From the cell containing the given text, extract its center point as [x, y] coordinate. 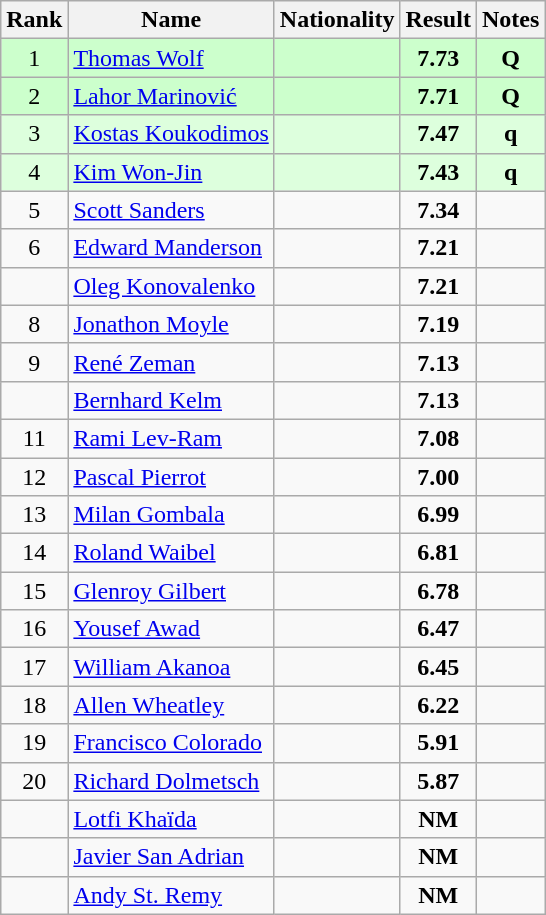
Glenroy Gilbert [171, 591]
Allen Wheatley [171, 705]
6.22 [438, 705]
Lahor Marinović [171, 96]
Jonathon Moyle [171, 324]
3 [34, 134]
4 [34, 172]
Edward Manderson [171, 248]
7.47 [438, 134]
7.73 [438, 58]
Name [171, 20]
11 [34, 438]
Scott Sanders [171, 210]
6.81 [438, 553]
Pascal Pierrot [171, 477]
Bernhard Kelm [171, 400]
Thomas Wolf [171, 58]
6.99 [438, 515]
5.91 [438, 743]
Javier San Adrian [171, 857]
2 [34, 96]
7.43 [438, 172]
Yousef Awad [171, 629]
16 [34, 629]
1 [34, 58]
Kim Won-Jin [171, 172]
13 [34, 515]
7.34 [438, 210]
6 [34, 248]
5.87 [438, 781]
Result [438, 20]
20 [34, 781]
Andy St. Remy [171, 895]
Rami Lev-Ram [171, 438]
Nationality [337, 20]
19 [34, 743]
René Zeman [171, 362]
Kostas Koukodimos [171, 134]
12 [34, 477]
7.08 [438, 438]
15 [34, 591]
Lotfi Khaïda [171, 819]
7.71 [438, 96]
8 [34, 324]
7.00 [438, 477]
Milan Gombala [171, 515]
9 [34, 362]
William Akanoa [171, 667]
14 [34, 553]
Rank [34, 20]
6.45 [438, 667]
Francisco Colorado [171, 743]
Notes [510, 20]
6.47 [438, 629]
7.19 [438, 324]
Richard Dolmetsch [171, 781]
18 [34, 705]
Oleg Konovalenko [171, 286]
5 [34, 210]
6.78 [438, 591]
Roland Waibel [171, 553]
17 [34, 667]
